Detect which cell encompasses the target text, then output its [x, y] center coordinate. 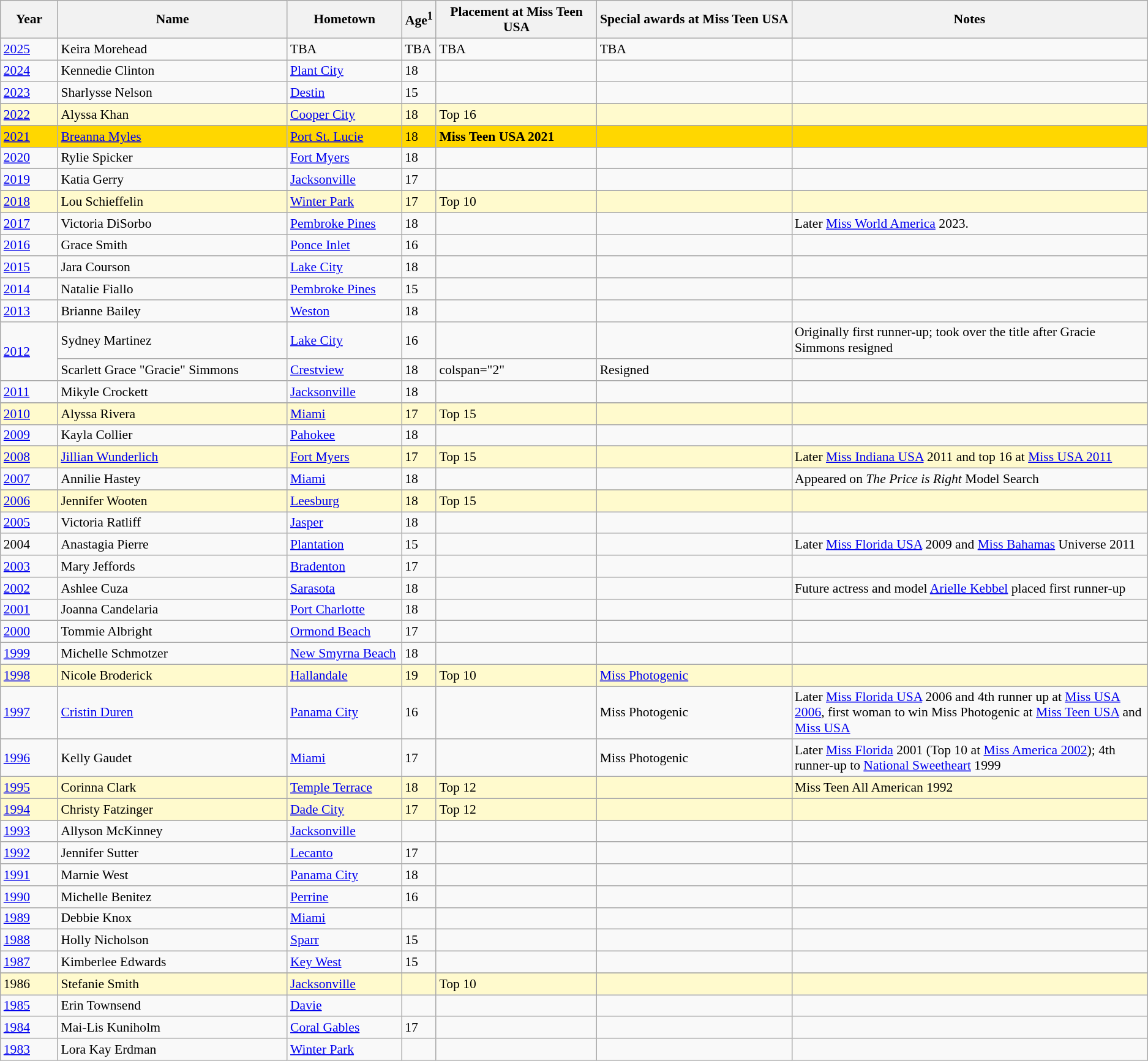
Later Miss Florida USA 2006 and 4th runner up at Miss USA 2006, first woman to win Miss Photogenic at Miss Teen USA and Miss USA [970, 713]
Lora Kay Erdman [173, 1049]
Coral Gables [344, 1028]
Dade City [344, 809]
Ormond Beach [344, 632]
2003 [29, 566]
Miss Teen USA 2021 [516, 137]
Brianne Bailey [173, 311]
2001 [29, 610]
2008 [29, 457]
Name [173, 20]
Age1 [419, 20]
Cooper City [344, 114]
Sharlysse Nelson [173, 93]
1998 [29, 675]
1987 [29, 962]
Later Miss Florida USA 2009 and Miss Bahamas Universe 2011 [970, 545]
Temple Terrace [344, 788]
2005 [29, 523]
1995 [29, 788]
Corinna Clark [173, 788]
2011 [29, 392]
Port Charlotte [344, 610]
New Smyrna Beach [344, 654]
Pahokee [344, 435]
2007 [29, 479]
colspan="2" [516, 370]
19 [419, 675]
2017 [29, 223]
Placement at Miss Teen USA [516, 20]
Ashlee Cuza [173, 588]
1984 [29, 1028]
Victoria DiSorbo [173, 223]
2012 [29, 351]
Resigned [694, 370]
Jillian Wunderlich [173, 457]
Annilie Hastey [173, 479]
2020 [29, 158]
Rylie Spicker [173, 158]
2010 [29, 414]
Jennifer Wooten [173, 501]
Natalie Fiallo [173, 289]
2022 [29, 114]
Nicole Broderick [173, 675]
1992 [29, 853]
Stefanie Smith [173, 984]
Mai-Lis Kuniholm [173, 1028]
Scarlett Grace "Gracie" Simmons [173, 370]
Allyson McKinney [173, 831]
Miss Teen All American 1992 [970, 788]
1990 [29, 897]
Grace Smith [173, 246]
Mikyle Crockett [173, 392]
Future actress and model Arielle Kebbel placed first runner-up [970, 588]
Victoria Ratliff [173, 523]
1989 [29, 918]
Year [29, 20]
Katia Gerry [173, 180]
Sparr [344, 940]
Plant City [344, 71]
Special awards at Miss Teen USA [694, 20]
Key West [344, 962]
2021 [29, 137]
Destin [344, 93]
1993 [29, 831]
2025 [29, 49]
Alyssa Rivera [173, 414]
Christy Fatzinger [173, 809]
Appeared on The Price is Right Model Search [970, 479]
Later Miss World America 2023. [970, 223]
Keira Morehead [173, 49]
Tommie Albright [173, 632]
2006 [29, 501]
Kayla Collier [173, 435]
2018 [29, 202]
Alyssa Khan [173, 114]
Ponce Inlet [344, 246]
Later Miss Indiana USA 2011 and top 16 at Miss USA 2011 [970, 457]
2019 [29, 180]
Marnie West [173, 875]
1994 [29, 809]
1985 [29, 1006]
1996 [29, 758]
1983 [29, 1049]
Bradenton [344, 566]
Erin Townsend [173, 1006]
Davie [344, 1006]
Leesburg [344, 501]
Breanna Myles [173, 137]
Sydney Martinez [173, 340]
2004 [29, 545]
2014 [29, 289]
Crestview [344, 370]
Lecanto [344, 853]
Jara Courson [173, 268]
1999 [29, 654]
Mary Jeffords [173, 566]
Lou Schieffelin [173, 202]
2002 [29, 588]
Perrine [344, 897]
Later Miss Florida 2001 (Top 10 at Miss America 2002); 4th runner-up to National Sweetheart 1999 [970, 758]
Hallandale [344, 675]
Sarasota [344, 588]
2000 [29, 632]
Anastagia Pierre [173, 545]
2013 [29, 311]
Jennifer Sutter [173, 853]
2015 [29, 268]
Kimberlee Edwards [173, 962]
Hometown [344, 20]
Jasper [344, 523]
2024 [29, 71]
1988 [29, 940]
1991 [29, 875]
Joanna Candelaria [173, 610]
Plantation [344, 545]
Holly Nicholson [173, 940]
1986 [29, 984]
Notes [970, 20]
2009 [29, 435]
Michelle Benitez [173, 897]
Kennedie Clinton [173, 71]
Weston [344, 311]
Michelle Schmotzer [173, 654]
Top 16 [516, 114]
2016 [29, 246]
Port St. Lucie [344, 137]
Cristin Duren [173, 713]
Kelly Gaudet [173, 758]
Originally first runner-up; took over the title after Gracie Simmons resigned [970, 340]
2023 [29, 93]
1997 [29, 713]
Debbie Knox [173, 918]
